Identify which cell holds the provided text, then report its [x, y] central coordinate. 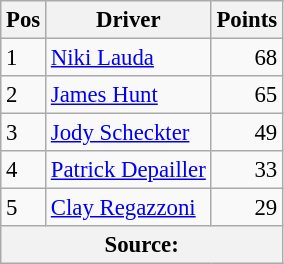
3 [24, 133]
Points [246, 20]
5 [24, 208]
Pos [24, 20]
James Hunt [129, 95]
Source: [142, 245]
Jody Scheckter [129, 133]
Driver [129, 20]
68 [246, 58]
65 [246, 95]
33 [246, 170]
4 [24, 170]
29 [246, 208]
1 [24, 58]
49 [246, 133]
Patrick Depailler [129, 170]
Niki Lauda [129, 58]
2 [24, 95]
Clay Regazzoni [129, 208]
